Extract the (X, Y) coordinate from the center of the cell holding the provided text.  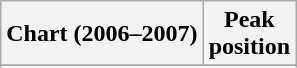
Chart (2006–2007) (102, 34)
Peakposition (249, 34)
